Detect which cell encompasses the target text, then output its (x, y) center coordinate. 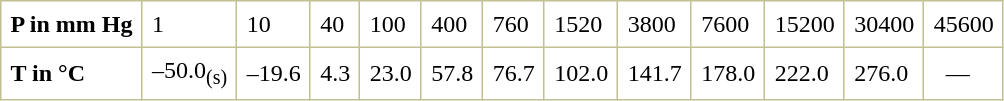
7600 (728, 24)
–50.0(s) (190, 74)
178.0 (728, 74)
1 (190, 24)
30400 (884, 24)
40 (335, 24)
102.0 (581, 74)
76.7 (514, 74)
P in mm Hg (72, 24)
222.0 (805, 74)
4.3 (335, 74)
276.0 (884, 74)
100 (391, 24)
760 (514, 24)
10 (274, 24)
15200 (805, 24)
1520 (581, 24)
400 (452, 24)
3800 (655, 24)
–19.6 (274, 74)
141.7 (655, 74)
— (964, 74)
T in °C (72, 74)
45600 (964, 24)
23.0 (391, 74)
57.8 (452, 74)
